For the text-containing cell, return its midpoint in (X, Y) coordinate format. 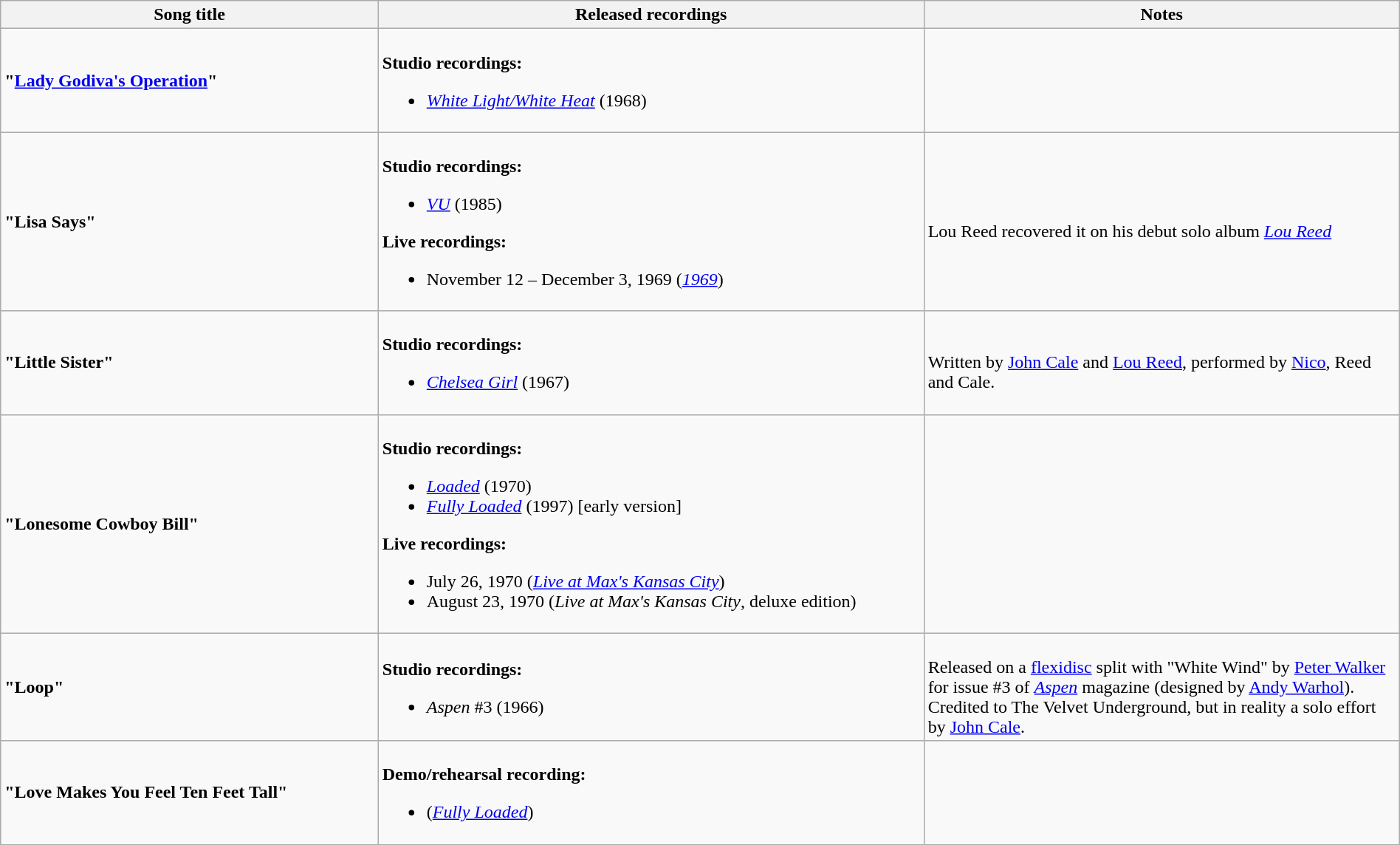
"Lady Godiva's Operation" (190, 81)
"Lonesome Cowboy Bill" (190, 524)
Song title (190, 15)
Lou Reed recovered it on his debut solo album Lou Reed (1161, 222)
"Love Makes You Feel Ten Feet Tall" (190, 793)
"Loop" (190, 687)
"Lisa Says" (190, 222)
Demo/rehearsal recording:(Fully Loaded) (651, 793)
Studio recordings:White Light/White Heat (1968) (651, 81)
"Little Sister" (190, 363)
Notes (1161, 15)
Studio recordings:VU (1985)Live recordings:November 12 – December 3, 1969 (1969) (651, 222)
Released recordings (651, 15)
Studio recordings:Aspen #3 (1966) (651, 687)
Written by John Cale and Lou Reed, performed by Nico, Reed and Cale. (1161, 363)
Studio recordings:Chelsea Girl (1967) (651, 363)
